Return [x, y] of the center of cell containing provided text 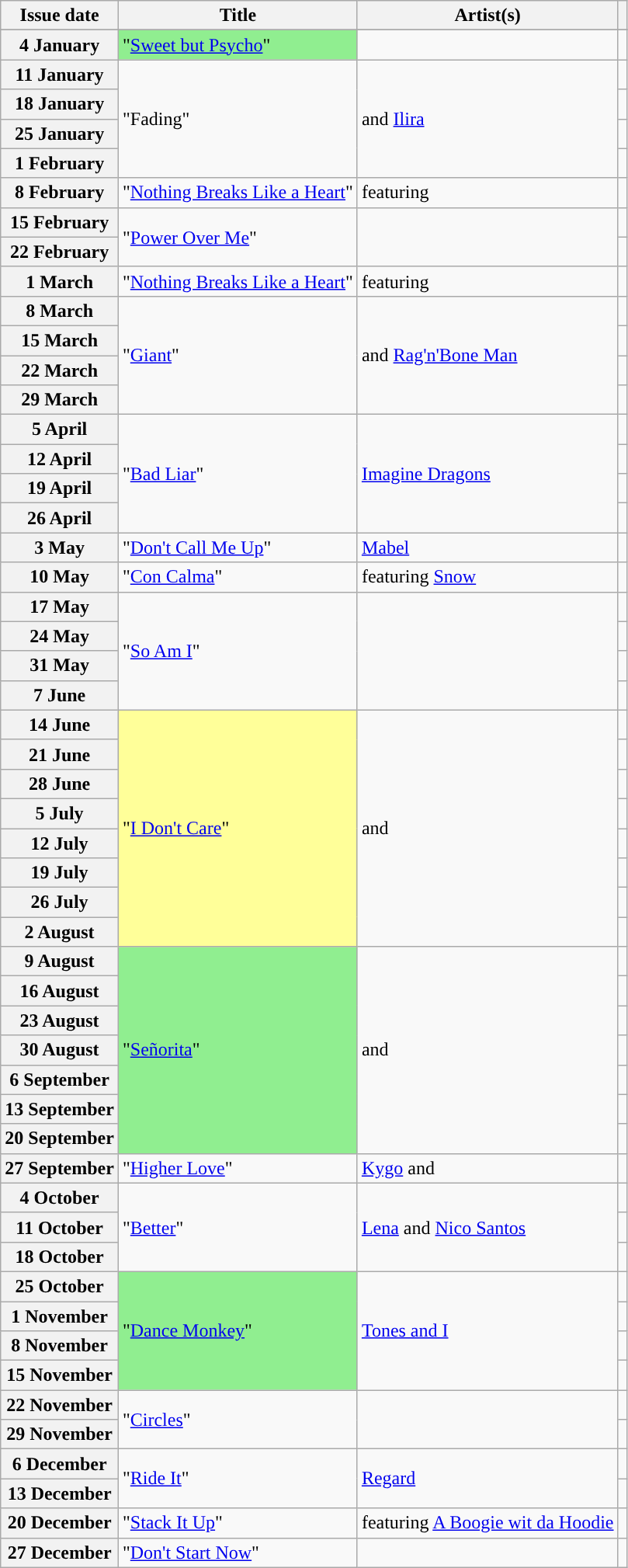
5 July [60, 813]
"Power Over Me" [238, 237]
"Giant" [238, 355]
31 May [60, 666]
30 August [60, 1050]
Regard [487, 1479]
7 June [60, 695]
"Bad Liar" [238, 474]
8 November [60, 1346]
19 July [60, 873]
featuring A Boogie wit da Hoodie [487, 1523]
8 March [60, 311]
"I Don't Care" [238, 828]
"So Am I" [238, 651]
Imagine Dragons [487, 474]
22 March [60, 370]
28 June [60, 784]
27 September [60, 1168]
13 September [60, 1109]
"Don't Start Now" [238, 1552]
"Stack It Up" [238, 1523]
12 July [60, 843]
26 April [60, 518]
15 February [60, 222]
18 October [60, 1257]
16 August [60, 991]
22 February [60, 252]
"Circles" [238, 1420]
26 July [60, 902]
24 May [60, 636]
1 March [60, 281]
"Higher Love" [238, 1168]
15 November [60, 1375]
1 November [60, 1316]
featuring Snow [487, 577]
25 January [60, 134]
4 October [60, 1198]
Kygo and [487, 1168]
27 December [60, 1552]
Issue date [60, 16]
11 January [60, 75]
"Better" [238, 1227]
22 November [60, 1405]
8 February [60, 193]
5 April [60, 429]
"Ride It" [238, 1479]
25 October [60, 1286]
9 August [60, 961]
6 September [60, 1080]
13 December [60, 1493]
11 October [60, 1227]
20 December [60, 1523]
15 March [60, 340]
"Con Calma" [238, 577]
"Don't Call Me Up" [238, 548]
Artist(s) [487, 16]
Mabel [487, 548]
"Fading" [238, 119]
21 June [60, 754]
18 January [60, 104]
17 May [60, 607]
2 August [60, 932]
19 April [60, 488]
10 May [60, 577]
"Sweet but Psycho" [238, 45]
12 April [60, 459]
"Dance Monkey" [238, 1330]
20 September [60, 1139]
Lena and Nico Santos [487, 1227]
23 August [60, 1020]
and Ilira [487, 119]
"Señorita" [238, 1050]
1 February [60, 163]
4 January [60, 45]
6 December [60, 1464]
29 March [60, 400]
29 November [60, 1434]
14 June [60, 725]
and Rag'n'Bone Man [487, 355]
3 May [60, 548]
Tones and I [487, 1330]
Title [238, 16]
